Locate the cell with the specified text and output its [X, Y] center coordinate. 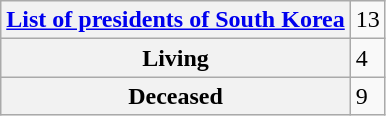
13 [368, 20]
Deceased [176, 96]
Living [176, 58]
9 [368, 96]
4 [368, 58]
List of presidents of South Korea [176, 20]
